Find where the given text appears and provide that cell's center as (x, y) coordinate. 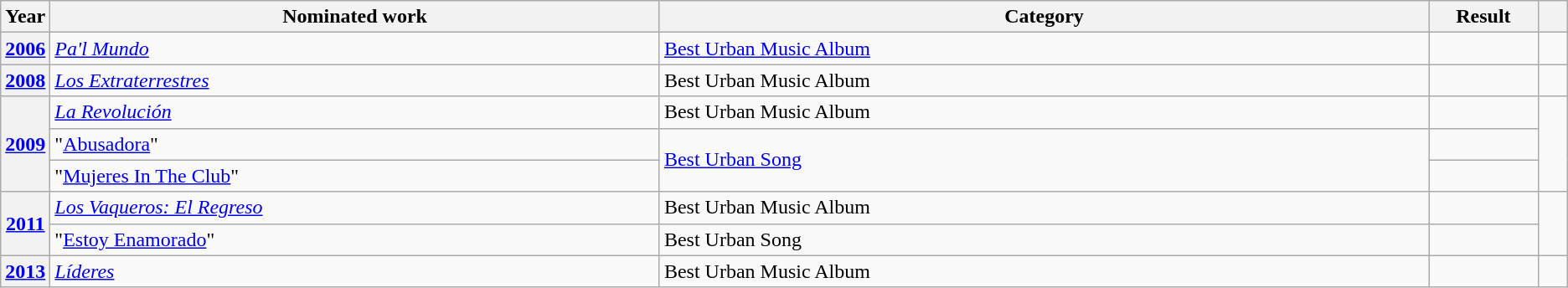
2006 (25, 49)
La Revolución (355, 112)
"Estoy Enamorado" (355, 239)
Nominated work (355, 17)
Year (25, 17)
2013 (25, 271)
Result (1484, 17)
Los Extraterrestres (355, 80)
2008 (25, 80)
Pa'l Mundo (355, 49)
2011 (25, 224)
2009 (25, 144)
Category (1044, 17)
Los Vaqueros: El Regreso (355, 208)
"Abusadora" (355, 144)
Líderes (355, 271)
"Mujeres In The Club" (355, 176)
